Provide the (X, Y) coordinate of the cell's center where the given text is located.  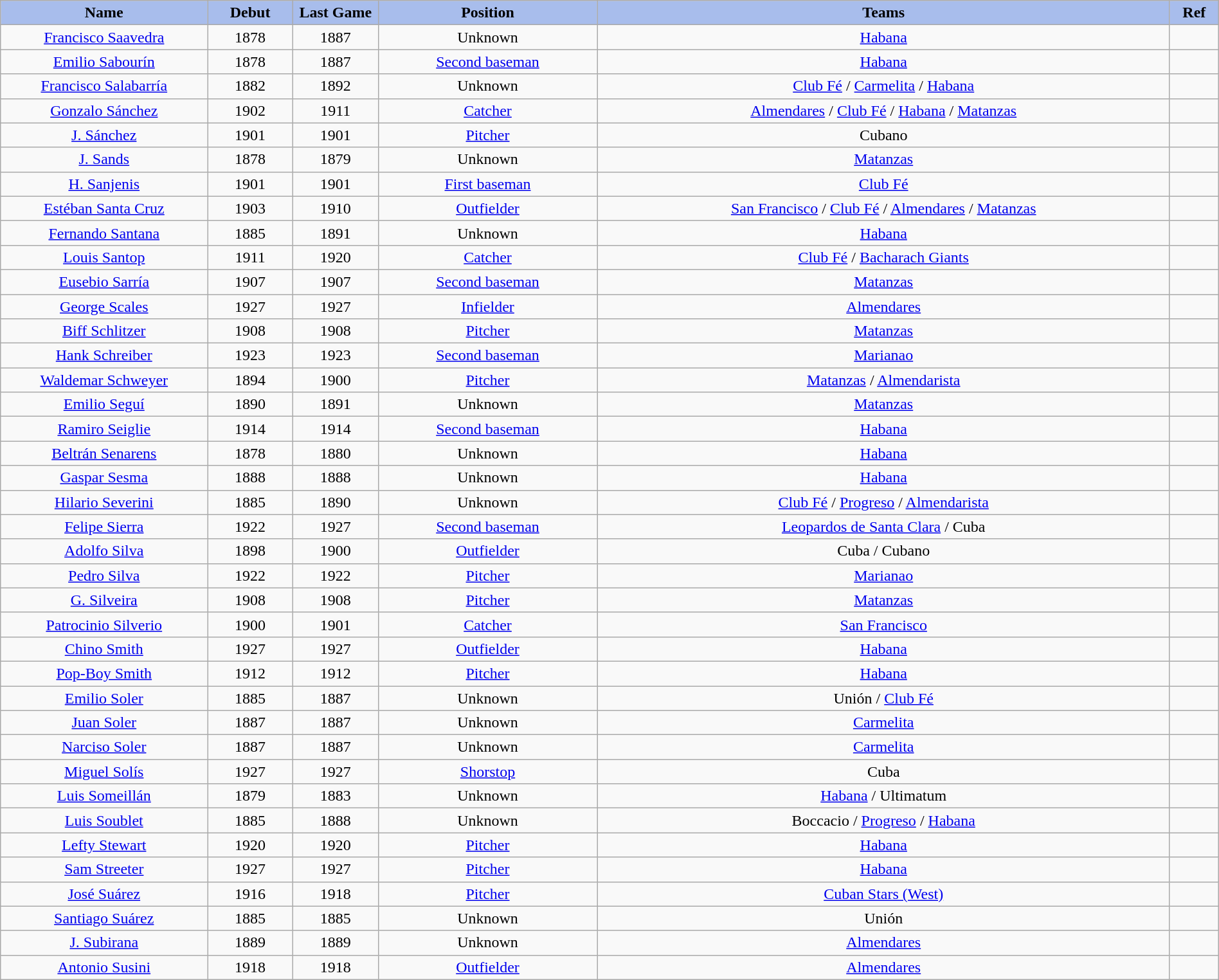
Shorstop (487, 772)
Francisco Saavedra (104, 37)
Felipe Sierra (104, 527)
Sam Streeter (104, 869)
Name (104, 13)
Pedro Silva (104, 576)
Emilio Seguí (104, 404)
1910 (336, 208)
Patrocinio Silverio (104, 624)
Waldemar Schweyer (104, 380)
Ramiro Seiglie (104, 429)
Infielder (487, 307)
Pop-Boy Smith (104, 673)
1882 (251, 86)
Habana / Ultimatum (883, 796)
1916 (251, 894)
1883 (336, 796)
Chino Smith (104, 649)
Club Fé / Progreso / Almendarista (883, 502)
Club Fé (883, 184)
Luis Someillán (104, 796)
Debut (251, 13)
G. Silveira (104, 600)
José Suárez (104, 894)
Beltrán Senarens (104, 453)
San Francisco (883, 624)
George Scales (104, 307)
Boccacio / Progreso / Habana (883, 821)
Cubano (883, 135)
1892 (336, 86)
Santiago Suárez (104, 918)
Club Fé / Carmelita / Habana (883, 86)
1902 (251, 111)
J. Sands (104, 159)
Adolfo Silva (104, 551)
Emilio Sabourín (104, 62)
Biff Schlitzer (104, 331)
Hilario Severini (104, 502)
Fernando Santana (104, 233)
Louis Santop (104, 257)
Unión (883, 918)
1903 (251, 208)
Almendares / Club Fé / Habana / Matanzas (883, 111)
Cuban Stars (West) (883, 894)
J. Subirana (104, 943)
1880 (336, 453)
H. Sanjenis (104, 184)
Club Fé / Bacharach Giants (883, 257)
Narciso Soler (104, 747)
J. Sánchez (104, 135)
Luis Soublet (104, 821)
First baseman (487, 184)
Miguel Solís (104, 772)
Antonio Susini (104, 967)
Cuba (883, 772)
Unión / Club Fé (883, 698)
Teams (883, 13)
Francisco Salabarría (104, 86)
Last Game (336, 13)
Lefty Stewart (104, 845)
Ref (1194, 13)
Position (487, 13)
1894 (251, 380)
Estéban Santa Cruz (104, 208)
1898 (251, 551)
Gonzalo Sánchez (104, 111)
Leopardos de Santa Clara / Cuba (883, 527)
Emilio Soler (104, 698)
Eusebio Sarría (104, 282)
Gaspar Sesma (104, 478)
Cuba / Cubano (883, 551)
San Francisco / Club Fé / Almendares / Matanzas (883, 208)
Matanzas / Almendarista (883, 380)
Hank Schreiber (104, 356)
Juan Soler (104, 723)
